Output the [x, y] coordinate of the center of the cell containing the given text.  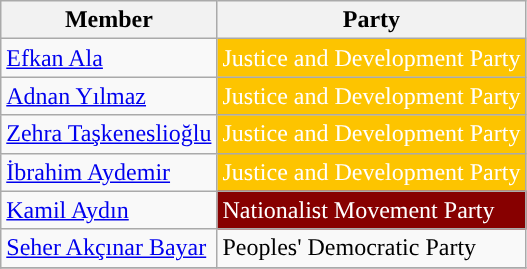
Seher Akçınar Bayar [109, 248]
Peoples' Democratic Party [372, 248]
İbrahim Aydemir [109, 172]
Member [109, 20]
Nationalist Movement Party [372, 210]
Efkan Ala [109, 58]
Adnan Yılmaz [109, 96]
Kamil Aydın [109, 210]
Zehra Taşkeneslioğlu [109, 134]
Party [372, 20]
